Detect which cell encompasses the target text, then output its (x, y) center coordinate. 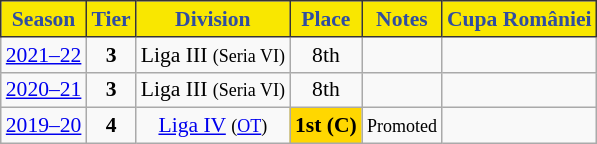
4 (110, 126)
Season (44, 19)
Tier (110, 19)
1st (C) (326, 126)
Cupa României (520, 19)
Notes (402, 19)
Liga IV (OT) (213, 126)
2019–20 (44, 126)
2020–21 (44, 90)
Promoted (402, 126)
2021–22 (44, 55)
Division (213, 19)
Place (326, 19)
